Return the [x, y] coordinate for the center point of the cell that contains the specified text.  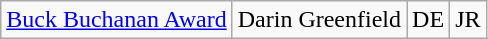
DE [428, 20]
Darin Greenfield [319, 20]
Buck Buchanan Award [116, 20]
JR [468, 20]
